Provide the [X, Y] coordinate of the cell's center where the given text is located.  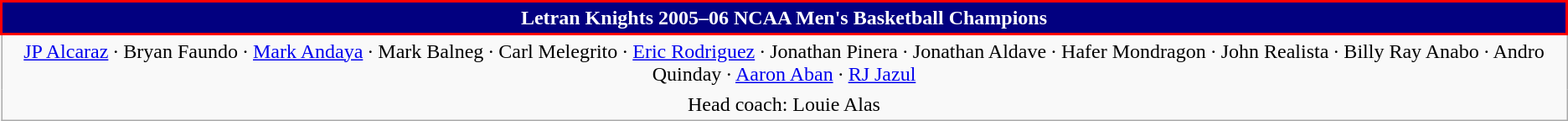
Letran Knights 2005–06 NCAA Men's Basketball Champions [784, 18]
Head coach: Louie Alas [784, 104]
